Pinpoint the cell where the given text exists, returning its [x, y] midpoint coordinate. 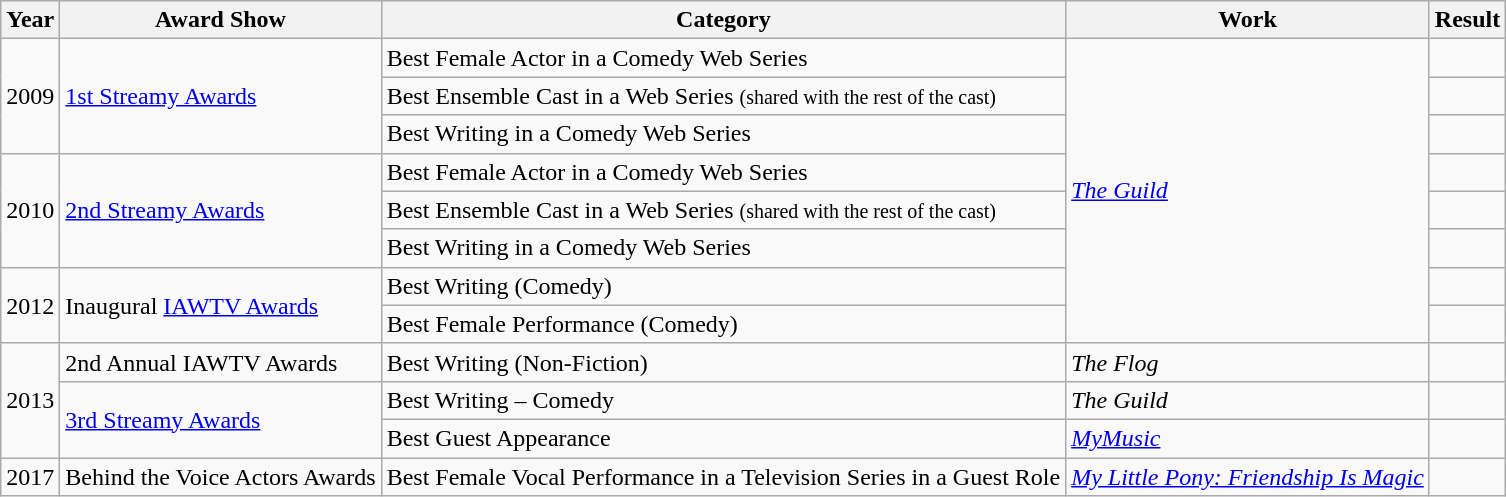
Best Guest Appearance [724, 438]
1st Streamy Awards [220, 96]
The Flog [1248, 362]
Award Show [220, 20]
Behind the Voice Actors Awards [220, 477]
Category [724, 20]
MyMusic [1248, 438]
Inaugural IAWTV Awards [220, 305]
2013 [30, 400]
Best Writing – Comedy [724, 400]
2009 [30, 96]
2nd Streamy Awards [220, 210]
Best Writing (Comedy) [724, 286]
2017 [30, 477]
2nd Annual IAWTV Awards [220, 362]
Best Female Performance (Comedy) [724, 324]
2010 [30, 210]
Best Writing (Non-Fiction) [724, 362]
Year [30, 20]
My Little Pony: Friendship Is Magic [1248, 477]
Result [1467, 20]
3rd Streamy Awards [220, 419]
Best Female Vocal Performance in a Television Series in a Guest Role [724, 477]
Work [1248, 20]
2012 [30, 305]
